Output the (x, y) coordinate of the center of the cell containing the given text.  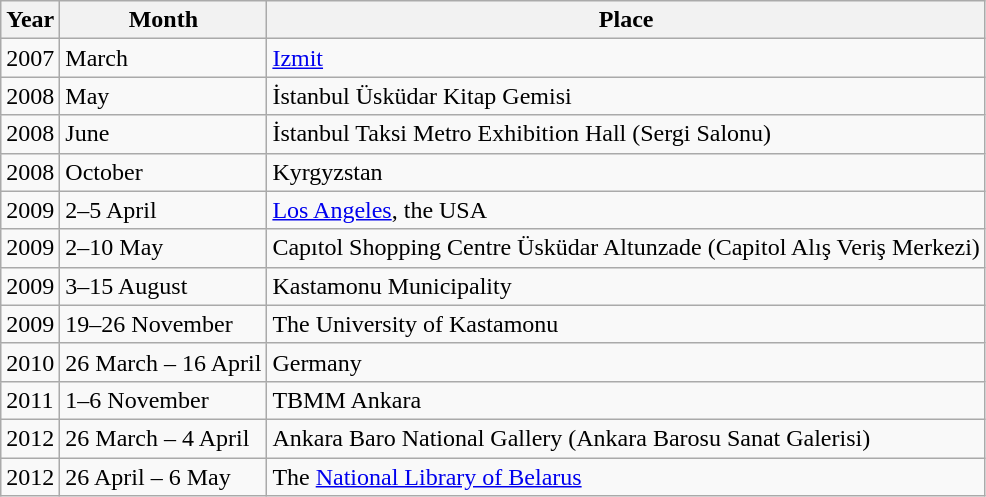
May (164, 96)
Capıtol Shopping Centre Üsküdar Altunzade (Capitol Alış Veriş Merkezi) (626, 248)
Los Angeles, the USA (626, 210)
26 March – 16 April (164, 362)
2011 (30, 400)
2007 (30, 58)
Month (164, 20)
İstanbul Taksi Metro Exhibition Hall (Sergi Salonu) (626, 134)
Kyrgyzstan (626, 172)
June (164, 134)
Ankara Baro National Gallery (Ankara Barosu Sanat Galerisi) (626, 438)
2010 (30, 362)
3–15 August (164, 286)
October (164, 172)
İstanbul Üsküdar Kitap Gemisi (626, 96)
Year (30, 20)
26 March – 4 April (164, 438)
19–26 November (164, 324)
Kastamonu Municipality (626, 286)
TBMM Ankara (626, 400)
1–6 November (164, 400)
The National Library of Belarus (626, 477)
Place (626, 20)
2–5 April (164, 210)
Germany (626, 362)
March (164, 58)
Izmit (626, 58)
26 April – 6 May (164, 477)
2–10 May (164, 248)
The University of Kastamonu (626, 324)
